Find where the given text appears and provide that cell's center as (X, Y) coordinate. 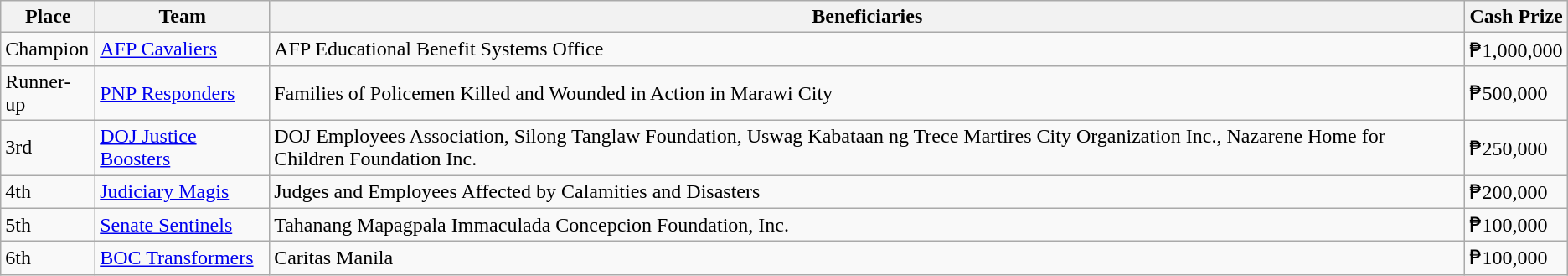
Tahanang Mapagpala Immaculada Concepcion Foundation, Inc. (868, 225)
AFP Cavaliers (183, 49)
Runner-up (49, 92)
Place (49, 17)
Champion (49, 49)
Team (183, 17)
Judges and Employees Affected by Calamities and Disasters (868, 191)
4th (49, 191)
Caritas Manila (868, 258)
Judiciary Magis (183, 191)
₱1,000,000 (1516, 49)
Senate Sentinels (183, 225)
AFP Educational Benefit Systems Office (868, 49)
Cash Prize (1516, 17)
Beneficiaries (868, 17)
Families of Policemen Killed and Wounded in Action in Marawi City (868, 92)
₱500,000 (1516, 92)
₱250,000 (1516, 148)
6th (49, 258)
₱200,000 (1516, 191)
DOJ Justice Boosters (183, 148)
PNP Responders (183, 92)
BOC Transformers (183, 258)
3rd (49, 148)
5th (49, 225)
